Locate the cell with the specified text and output its [x, y] center coordinate. 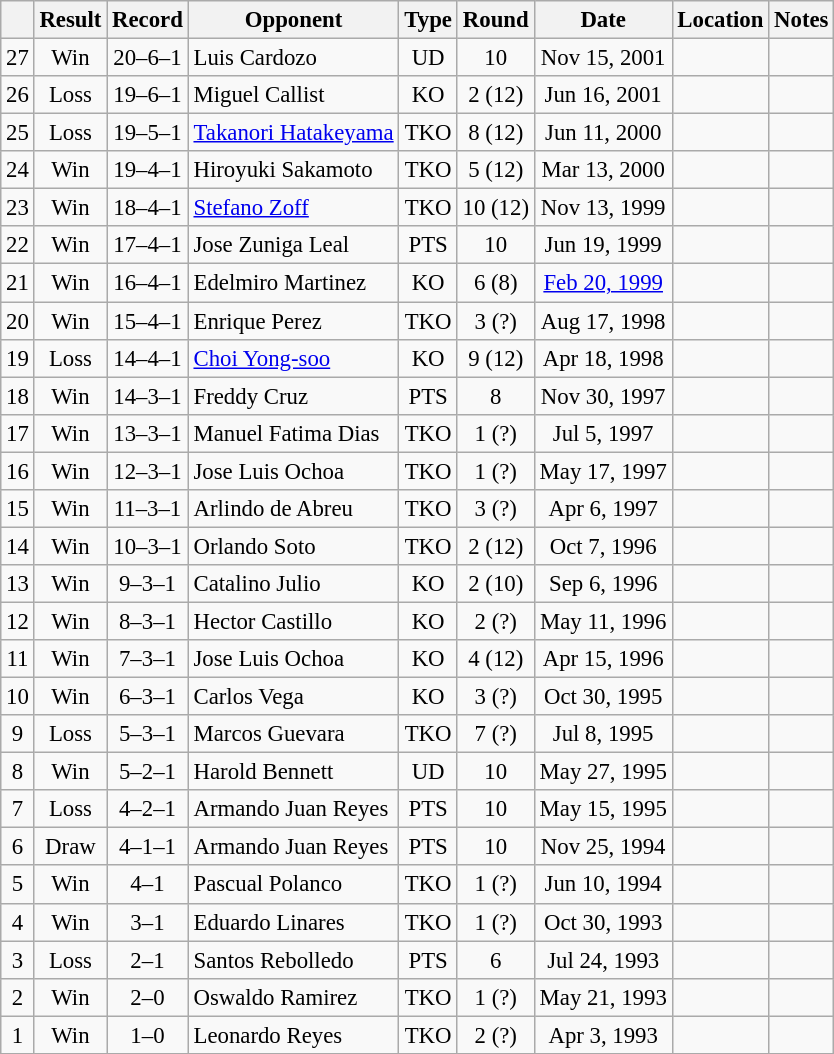
21 [18, 283]
8 (12) [496, 133]
Jul 8, 1995 [603, 734]
Hector Castillo [294, 621]
Stefano Zoff [294, 208]
Orlando Soto [294, 546]
Oswaldo Ramirez [294, 997]
Mar 13, 2000 [603, 170]
11–3–1 [148, 509]
Leonardo Reyes [294, 1035]
8–3–1 [148, 621]
Marcos Guevara [294, 734]
24 [18, 170]
Type [428, 20]
2–1 [148, 960]
16 [18, 471]
Choi Yong-soo [294, 358]
Location [720, 20]
Round [496, 20]
Manuel Fatima Dias [294, 433]
6–3–1 [148, 697]
Nov 25, 1994 [603, 847]
25 [18, 133]
14–3–1 [148, 396]
May 11, 1996 [603, 621]
Oct 7, 1996 [603, 546]
2 [18, 997]
Apr 18, 1998 [603, 358]
7–3–1 [148, 659]
9 [18, 734]
Apr 15, 1996 [603, 659]
Sep 6, 1996 [603, 584]
14 [18, 546]
Hiroyuki Sakamoto [294, 170]
Freddy Cruz [294, 396]
22 [18, 245]
Jun 11, 2000 [603, 133]
Miguel Callist [294, 95]
1 [18, 1035]
10 (12) [496, 208]
Record [148, 20]
Nov 15, 2001 [603, 58]
18–4–1 [148, 208]
3 [18, 960]
2 (10) [496, 584]
Catalino Julio [294, 584]
2–0 [148, 997]
15–4–1 [148, 321]
7 (?) [496, 734]
Nov 13, 1999 [603, 208]
20 [18, 321]
14–4–1 [148, 358]
Feb 20, 1999 [603, 283]
May 15, 1995 [603, 809]
23 [18, 208]
Santos Rebolledo [294, 960]
Harold Bennett [294, 772]
3–1 [148, 922]
19–4–1 [148, 170]
4 (12) [496, 659]
15 [18, 509]
20–6–1 [148, 58]
4–2–1 [148, 809]
19–6–1 [148, 95]
Jul 5, 1997 [603, 433]
12 [18, 621]
5 (12) [496, 170]
Nov 30, 1997 [603, 396]
May 21, 1993 [603, 997]
Eduardo Linares [294, 922]
Jul 24, 1993 [603, 960]
Apr 6, 1997 [603, 509]
Oct 30, 1995 [603, 697]
Carlos Vega [294, 697]
Luis Cardozo [294, 58]
13 [18, 584]
13–3–1 [148, 433]
Jose Zuniga Leal [294, 245]
19–5–1 [148, 133]
7 [18, 809]
17 [18, 433]
Edelmiro Martinez [294, 283]
5 [18, 885]
9–3–1 [148, 584]
6 (8) [496, 283]
27 [18, 58]
4–1–1 [148, 847]
17–4–1 [148, 245]
4–1 [148, 885]
19 [18, 358]
Draw [70, 847]
Notes [802, 20]
May 27, 1995 [603, 772]
May 17, 1997 [603, 471]
Aug 17, 1998 [603, 321]
26 [18, 95]
18 [18, 396]
Date [603, 20]
Arlindo de Abreu [294, 509]
Apr 3, 1993 [603, 1035]
Jun 10, 1994 [603, 885]
Result [70, 20]
Jun 19, 1999 [603, 245]
Takanori Hatakeyama [294, 133]
5–3–1 [148, 734]
11 [18, 659]
1–0 [148, 1035]
16–4–1 [148, 283]
10–3–1 [148, 546]
5–2–1 [148, 772]
Pascual Polanco [294, 885]
Opponent [294, 20]
Enrique Perez [294, 321]
Oct 30, 1993 [603, 922]
9 (12) [496, 358]
4 [18, 922]
12–3–1 [148, 471]
Jun 16, 2001 [603, 95]
